Search for the cell housing the specified text and yield its (x, y) center coordinate. 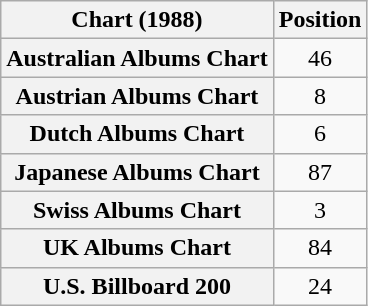
Austrian Albums Chart (137, 96)
Position (320, 20)
Japanese Albums Chart (137, 172)
46 (320, 58)
U.S. Billboard 200 (137, 286)
Australian Albums Chart (137, 58)
3 (320, 210)
24 (320, 286)
8 (320, 96)
Swiss Albums Chart (137, 210)
UK Albums Chart (137, 248)
Chart (1988) (137, 20)
Dutch Albums Chart (137, 134)
87 (320, 172)
84 (320, 248)
6 (320, 134)
